Provide the (x, y) coordinate of the cell's center where the given text is located.  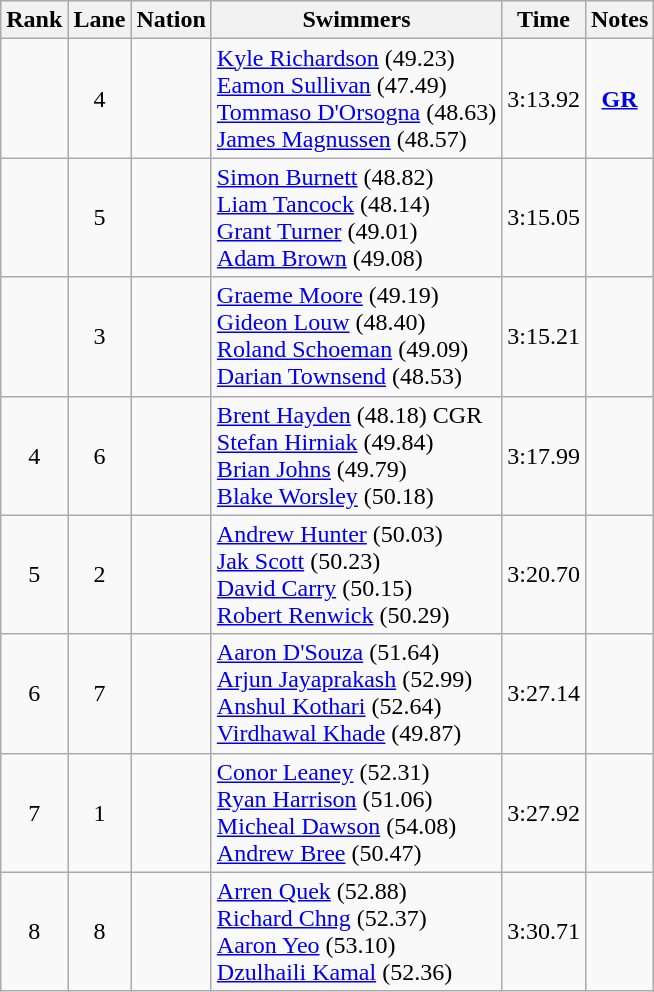
Notes (619, 20)
3:27.14 (544, 694)
Rank (34, 20)
3:27.92 (544, 812)
Lane (100, 20)
3:30.71 (544, 932)
Conor Leaney (52.31) Ryan Harrison (51.06) Micheal Dawson (54.08) Andrew Bree (50.47) (356, 812)
Graeme Moore (49.19) Gideon Louw (48.40) Roland Schoeman (49.09) Darian Townsend (48.53) (356, 336)
Kyle Richardson (49.23) Eamon Sullivan (47.49) Tommaso D'Orsogna (48.63) James Magnussen (48.57) (356, 98)
2 (100, 574)
3:20.70 (544, 574)
GR (619, 98)
Nation (171, 20)
Andrew Hunter (50.03) Jak Scott (50.23) David Carry (50.15) Robert Renwick (50.29) (356, 574)
Simon Burnett (48.82) Liam Tancock (48.14) Grant Turner (49.01) Adam Brown (49.08) (356, 218)
3:17.99 (544, 456)
3:15.21 (544, 336)
3:13.92 (544, 98)
Swimmers (356, 20)
3:15.05 (544, 218)
3 (100, 336)
Aaron D'Souza (51.64) Arjun Jayaprakash (52.99) Anshul Kothari (52.64) Virdhawal Khade (49.87) (356, 694)
Arren Quek (52.88) Richard Chng (52.37) Aaron Yeo (53.10) Dzulhaili Kamal (52.36) (356, 932)
Brent Hayden (48.18) CGR Stefan Hirniak (49.84) Brian Johns (49.79) Blake Worsley (50.18) (356, 456)
Time (544, 20)
1 (100, 812)
